Detect which cell encompasses the target text, then output its [X, Y] center coordinate. 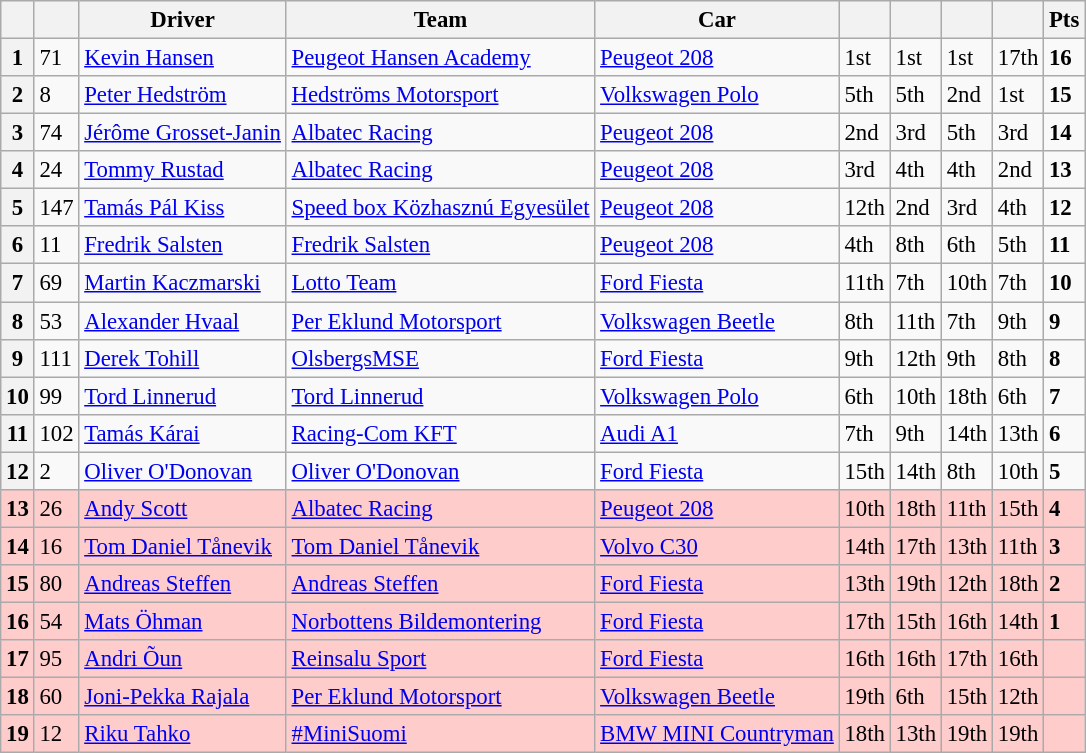
Tommy Rustad [182, 170]
99 [56, 396]
Lotto Team [440, 283]
Tamás Kárai [182, 433]
102 [56, 433]
95 [56, 659]
Jérôme Grosset-Janin [182, 133]
Andy Scott [182, 509]
71 [56, 58]
Andri Õun [182, 659]
Reinsalu Sport [440, 659]
Driver [182, 20]
Audi A1 [717, 433]
60 [56, 697]
Alexander Hvaal [182, 321]
Volvo C30 [717, 546]
74 [56, 133]
Speed box Közhasznú Egyesület [440, 208]
26 [56, 509]
24 [56, 170]
Kevin Hansen [182, 58]
Tamás Pál Kiss [182, 208]
147 [56, 208]
Riku Tahko [182, 734]
Derek Tohill [182, 358]
19 [18, 734]
Peter Hedström [182, 95]
Joni-Pekka Rajala [182, 697]
53 [56, 321]
Peugeot Hansen Academy [440, 58]
54 [56, 621]
Team [440, 20]
OlsbergsMSE [440, 358]
BMW MINI Countryman [717, 734]
Martin Kaczmarski [182, 283]
18 [18, 697]
17 [18, 659]
Pts [1064, 20]
Norbottens Bildemontering [440, 621]
Car [717, 20]
69 [56, 283]
80 [56, 584]
111 [56, 358]
#MiniSuomi [440, 734]
Mats Öhman [182, 621]
Hedströms Motorsport [440, 95]
Racing-Com KFT [440, 433]
